Provide the (x, y) coordinate of the cell's center where the given text is located.  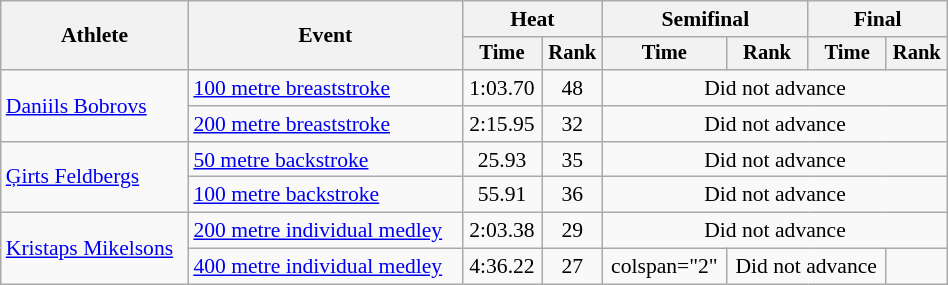
50 metre backstroke (325, 160)
Final (878, 19)
29 (572, 231)
25.93 (502, 160)
35 (572, 160)
Heat (532, 19)
Athlete (95, 36)
36 (572, 195)
200 metre breaststroke (325, 124)
100 metre breaststroke (325, 88)
Event (325, 36)
32 (572, 124)
1:03.70 (502, 88)
400 metre individual medley (325, 267)
55.91 (502, 195)
100 metre backstroke (325, 195)
2:03.38 (502, 231)
Daniils Bobrovs (95, 106)
200 metre individual medley (325, 231)
2:15.95 (502, 124)
4:36.22 (502, 267)
colspan="2" (664, 267)
Ģirts Feldbergs (95, 178)
27 (572, 267)
Kristaps Mikelsons (95, 248)
Semifinal (706, 19)
48 (572, 88)
